Detect which cell encompasses the target text, then output its [x, y] center coordinate. 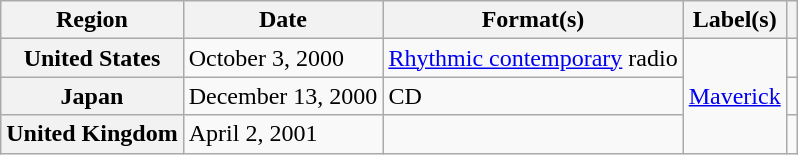
United States [92, 58]
Date [283, 20]
Japan [92, 96]
Format(s) [533, 20]
Region [92, 20]
April 2, 2001 [283, 134]
December 13, 2000 [283, 96]
Rhythmic contemporary radio [533, 58]
October 3, 2000 [283, 58]
Maverick [734, 96]
CD [533, 96]
United Kingdom [92, 134]
Label(s) [734, 20]
